Output the (X, Y) coordinate of the center of the cell containing the given text.  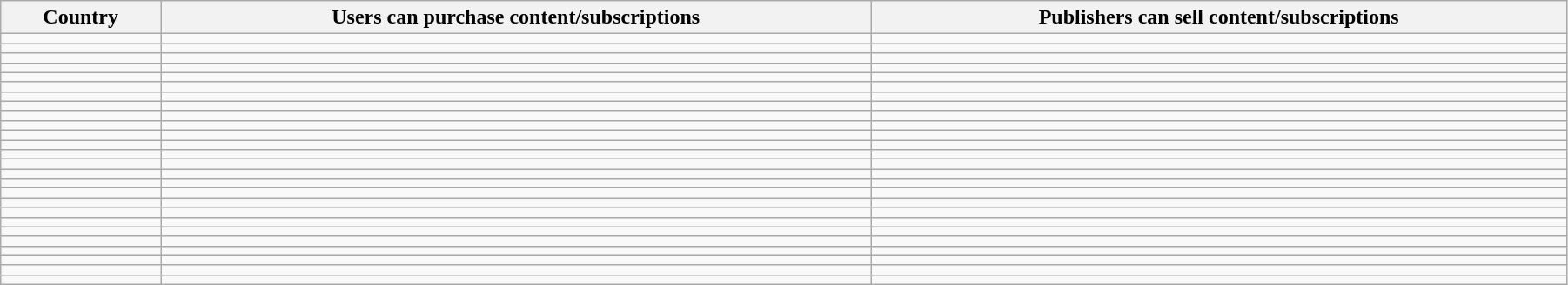
Country (81, 17)
Publishers can sell content/subscriptions (1219, 17)
Users can purchase content/subscriptions (516, 17)
